Locate the cell with the specified text and output its (X, Y) center coordinate. 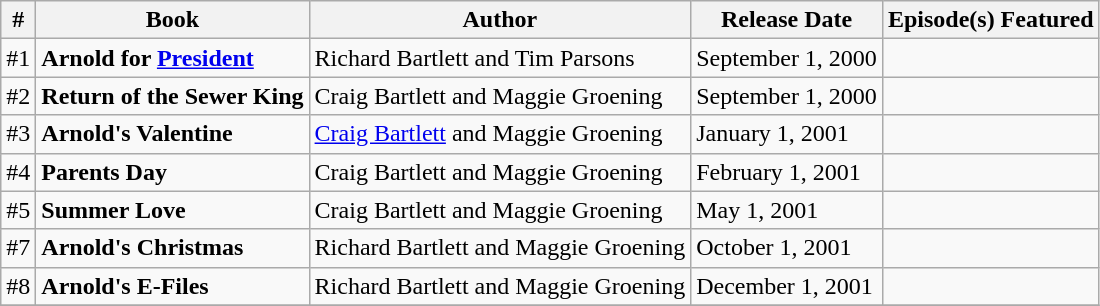
Summer Love (172, 210)
#3 (18, 134)
Richard Bartlett and Tim Parsons (500, 58)
Book (172, 20)
#2 (18, 96)
December 1, 2001 (787, 286)
# (18, 20)
#5 (18, 210)
Arnold's Valentine (172, 134)
Author (500, 20)
#1 (18, 58)
Parents Day (172, 172)
Episode(s) Featured (990, 20)
October 1, 2001 (787, 248)
#7 (18, 248)
Return of the Sewer King (172, 96)
#4 (18, 172)
#8 (18, 286)
February 1, 2001 (787, 172)
Release Date (787, 20)
Arnold's Christmas (172, 248)
January 1, 2001 (787, 134)
May 1, 2001 (787, 210)
Arnold's E-Files (172, 286)
Arnold for President (172, 58)
